Identify which cell holds the provided text, then report its [X, Y] central coordinate. 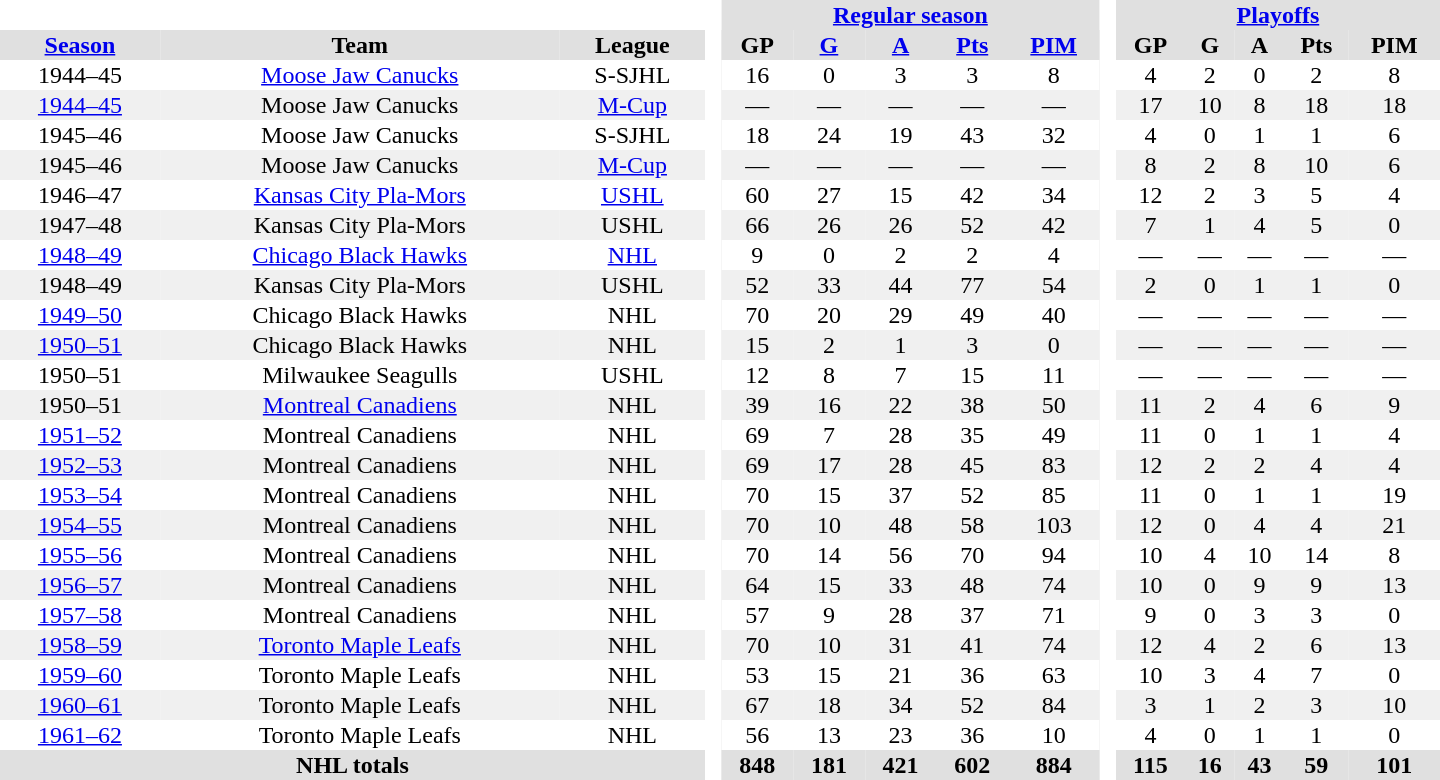
40 [1054, 315]
24 [829, 135]
39 [757, 405]
181 [829, 765]
41 [972, 645]
1961–62 [80, 735]
84 [1054, 705]
1960–61 [80, 705]
57 [757, 615]
31 [901, 645]
35 [972, 435]
94 [1054, 555]
602 [972, 765]
63 [1054, 675]
Season [80, 45]
60 [757, 195]
38 [972, 405]
1954–55 [80, 525]
103 [1054, 525]
League [632, 45]
50 [1054, 405]
20 [829, 315]
27 [829, 195]
64 [757, 585]
83 [1054, 465]
1947–48 [80, 225]
58 [972, 525]
77 [972, 285]
66 [757, 225]
Milwaukee Seagulls [360, 375]
884 [1054, 765]
1951–52 [80, 435]
53 [757, 675]
67 [757, 705]
1953–54 [80, 495]
1955–56 [80, 555]
1956–57 [80, 585]
Team [360, 45]
101 [1394, 765]
32 [1054, 135]
1949–50 [80, 315]
45 [972, 465]
421 [901, 765]
1958–59 [80, 645]
59 [1316, 765]
22 [901, 405]
71 [1054, 615]
Regular season [910, 15]
1946–47 [80, 195]
85 [1054, 495]
44 [901, 285]
1952–53 [80, 465]
23 [901, 735]
1957–58 [80, 615]
1959–60 [80, 675]
115 [1150, 765]
NHL totals [352, 765]
848 [757, 765]
Playoffs [1278, 15]
54 [1054, 285]
29 [901, 315]
